Output the [x, y] coordinate of the center of the cell containing the given text.  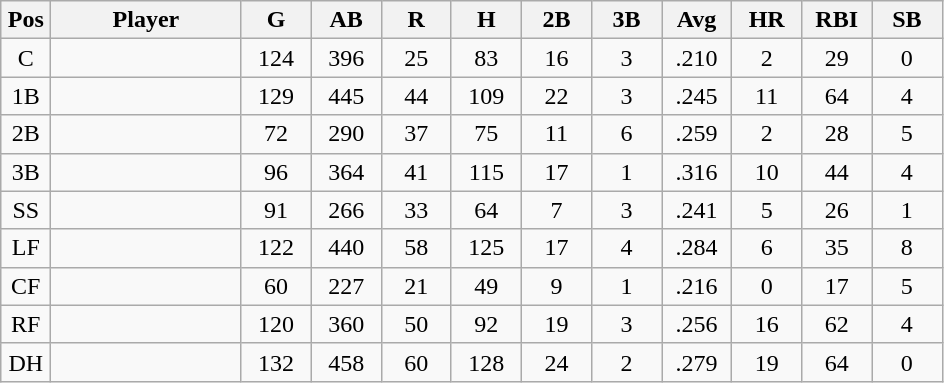
7 [556, 210]
1B [26, 96]
21 [416, 286]
DH [26, 362]
49 [486, 286]
.216 [697, 286]
Pos [26, 20]
.316 [697, 172]
72 [276, 134]
35 [837, 248]
CF [26, 286]
458 [346, 362]
10 [767, 172]
C [26, 58]
AB [346, 20]
R [416, 20]
129 [276, 96]
37 [416, 134]
26 [837, 210]
440 [346, 248]
41 [416, 172]
33 [416, 210]
290 [346, 134]
H [486, 20]
SB [907, 20]
.256 [697, 324]
.279 [697, 362]
360 [346, 324]
96 [276, 172]
396 [346, 58]
22 [556, 96]
29 [837, 58]
125 [486, 248]
92 [486, 324]
122 [276, 248]
58 [416, 248]
364 [346, 172]
75 [486, 134]
RBI [837, 20]
25 [416, 58]
RF [26, 324]
91 [276, 210]
266 [346, 210]
132 [276, 362]
G [276, 20]
83 [486, 58]
445 [346, 96]
120 [276, 324]
227 [346, 286]
128 [486, 362]
115 [486, 172]
.259 [697, 134]
Player [146, 20]
9 [556, 286]
8 [907, 248]
.245 [697, 96]
109 [486, 96]
Avg [697, 20]
HR [767, 20]
SS [26, 210]
.284 [697, 248]
62 [837, 324]
.241 [697, 210]
.210 [697, 58]
24 [556, 362]
50 [416, 324]
124 [276, 58]
LF [26, 248]
28 [837, 134]
